Search for the cell housing the specified text and yield its [x, y] center coordinate. 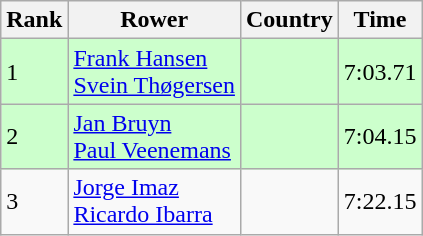
Jan BruynPaul Veenemans [154, 136]
2 [34, 136]
1 [34, 72]
Country [289, 20]
Time [380, 20]
Frank HansenSvein Thøgersen [154, 72]
Rower [154, 20]
7:03.71 [380, 72]
3 [34, 202]
7:04.15 [380, 136]
Jorge ImazRicardo Ibarra [154, 202]
7:22.15 [380, 202]
Rank [34, 20]
